Provide the [X, Y] coordinate of the cell's center where the given text is located.  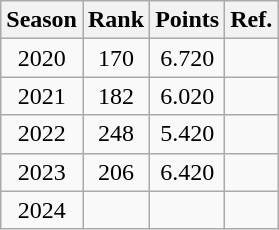
2022 [42, 134]
182 [116, 96]
206 [116, 172]
Rank [116, 20]
2020 [42, 58]
2023 [42, 172]
5.420 [188, 134]
170 [116, 58]
Ref. [252, 20]
6.420 [188, 172]
2021 [42, 96]
Season [42, 20]
248 [116, 134]
6.020 [188, 96]
Points [188, 20]
6.720 [188, 58]
2024 [42, 210]
